From the cell containing the given text, extract its center point as (X, Y) coordinate. 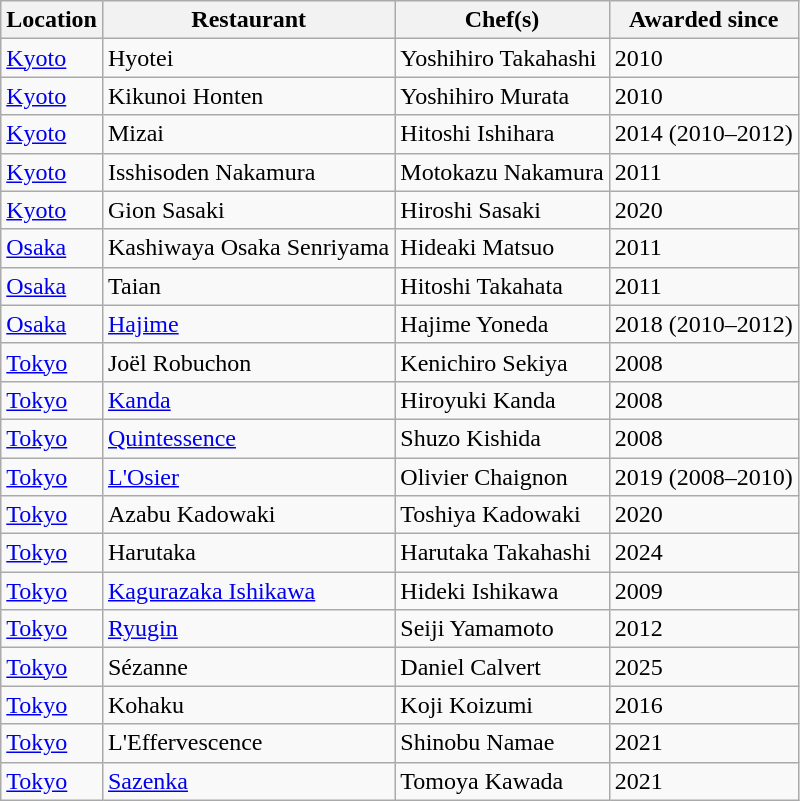
Koji Koizumi (502, 705)
Sézanne (248, 667)
Taian (248, 286)
L'Osier (248, 477)
Restaurant (248, 20)
Hitoshi Ishihara (502, 134)
2024 (704, 553)
Hideki Ishikawa (502, 591)
Kanda (248, 400)
L'Effervescence (248, 743)
Shinobu Namae (502, 743)
Seiji Yamamoto (502, 629)
2012 (704, 629)
Hiroyuki Kanda (502, 400)
Hyotei (248, 58)
Isshisoden Nakamura (248, 172)
Mizai (248, 134)
Kohaku (248, 705)
Ryugin (248, 629)
2025 (704, 667)
Kagurazaka Ishikawa (248, 591)
Azabu Kadowaki (248, 515)
Harutaka Takahashi (502, 553)
2016 (704, 705)
Sazenka (248, 781)
Hajime Yoneda (502, 324)
Olivier Chaignon (502, 477)
Chef(s) (502, 20)
Hajime (248, 324)
Kashiwaya Osaka Senriyama (248, 248)
Tomoya Kawada (502, 781)
Harutaka (248, 553)
2014 (2010–2012) (704, 134)
2018 (2010–2012) (704, 324)
Kenichiro Sekiya (502, 362)
Hitoshi Takahata (502, 286)
2019 (2008–2010) (704, 477)
Hiroshi Sasaki (502, 210)
Hideaki Matsuo (502, 248)
Kikunoi Honten (248, 96)
2009 (704, 591)
Toshiya Kadowaki (502, 515)
Awarded since (704, 20)
Yoshihiro Murata (502, 96)
Yoshihiro Takahashi (502, 58)
Gion Sasaki (248, 210)
Location (52, 20)
Shuzo Kishida (502, 438)
Quintessence (248, 438)
Motokazu Nakamura (502, 172)
Joël Robuchon (248, 362)
Daniel Calvert (502, 667)
